Search for the cell housing the specified text and yield its (x, y) center coordinate. 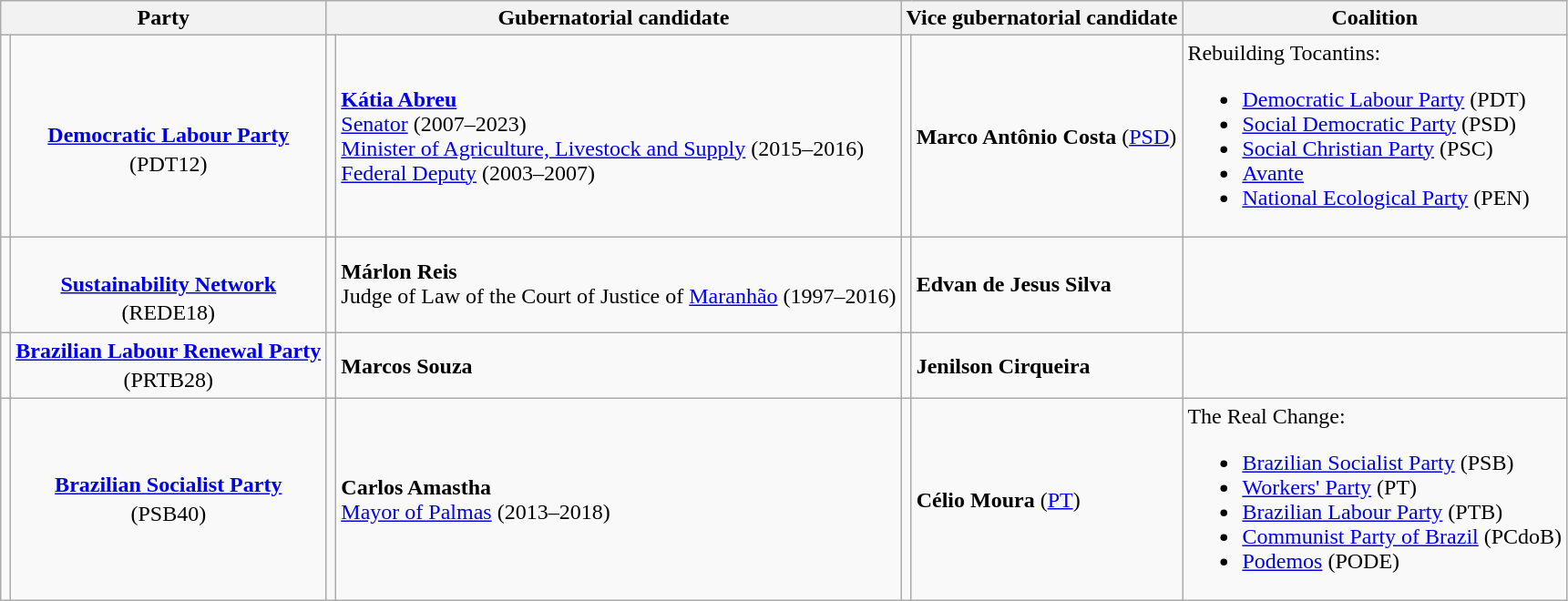
Party (164, 18)
Célio Moura (PT) (1047, 499)
The Real Change:Brazilian Socialist Party (PSB)Workers' Party (PT)Brazilian Labour Party (PTB)Communist Party of Brazil (PCdoB)Podemos (PODE) (1375, 499)
Sustainability Network(REDE18) (169, 284)
Rebuilding Tocantins:Democratic Labour Party (PDT)Social Democratic Party (PSD)Social Christian Party (PSC)AvanteNational Ecological Party (PEN) (1375, 137)
Marcos Souza (619, 366)
Carlos AmasthaMayor of Palmas (2013–2018) (619, 499)
Marco Antônio Costa (PSD) (1047, 137)
Brazilian Socialist Party(PSB40) (169, 499)
Brazilian Labour Renewal Party(PRTB28) (169, 366)
Democratic Labour Party(PDT12) (169, 137)
Vice gubernatorial candidate (1042, 18)
Kátia AbreuSenator (2007–2023)Minister of Agriculture, Livestock and Supply (2015–2016)Federal Deputy (2003–2007) (619, 137)
Jenilson Cirqueira (1047, 366)
Edvan de Jesus Silva (1047, 284)
Coalition (1375, 18)
Gubernatorial candidate (614, 18)
Márlon ReisJudge of Law of the Court of Justice of Maranhão (1997–2016) (619, 284)
